Pinpoint the cell where the given text exists, returning its [x, y] midpoint coordinate. 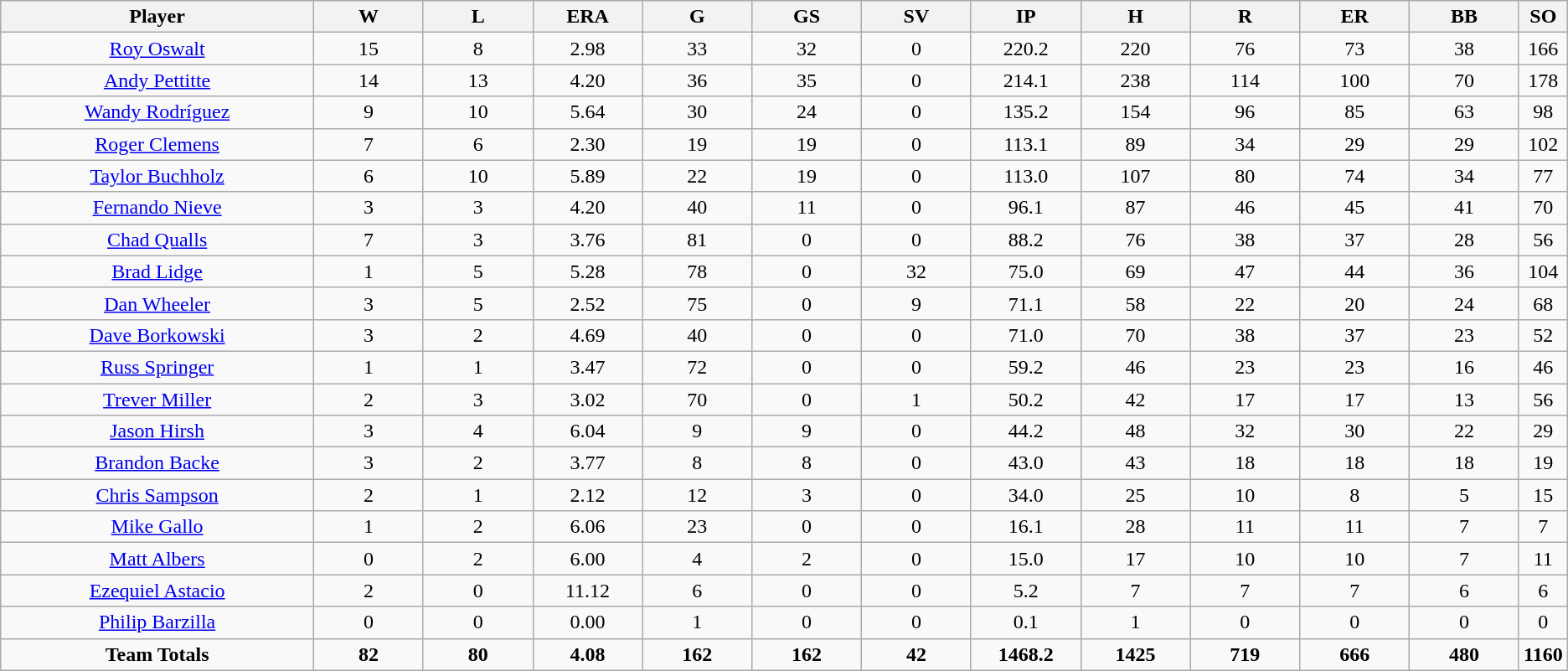
43.0 [1025, 463]
Player [157, 17]
68 [1543, 303]
G [697, 17]
135.2 [1025, 112]
77 [1543, 176]
IP [1025, 17]
Jason Hirsh [157, 431]
H [1136, 17]
3.02 [588, 400]
719 [1245, 654]
73 [1355, 49]
BB [1464, 17]
214.1 [1025, 80]
25 [1136, 495]
75.0 [1025, 271]
96 [1245, 112]
ERA [588, 17]
45 [1355, 208]
114 [1245, 80]
41 [1464, 208]
GS [807, 17]
50.2 [1025, 400]
Mike Gallo [157, 527]
35 [807, 80]
SV [916, 17]
82 [369, 654]
3.76 [588, 240]
47 [1245, 271]
11.12 [588, 591]
178 [1543, 80]
4.08 [588, 654]
52 [1543, 335]
34.0 [1025, 495]
Team Totals [157, 654]
Brandon Backe [157, 463]
16.1 [1025, 527]
59.2 [1025, 367]
4.69 [588, 335]
Fernando Nieve [157, 208]
100 [1355, 80]
0.1 [1025, 622]
72 [697, 367]
87 [1136, 208]
48 [1136, 431]
96.1 [1025, 208]
43 [1136, 463]
Philip Barzilla [157, 622]
Ezequiel Astacio [157, 591]
44 [1355, 271]
Russ Springer [157, 367]
1425 [1136, 654]
Chris Sampson [157, 495]
R [1245, 17]
58 [1136, 303]
14 [369, 80]
107 [1136, 176]
Roger Clemens [157, 144]
Chad Qualls [157, 240]
480 [1464, 654]
Brad Lidge [157, 271]
44.2 [1025, 431]
88.2 [1025, 240]
Matt Albers [157, 559]
3.77 [588, 463]
L [477, 17]
71.0 [1025, 335]
113.0 [1025, 176]
12 [697, 495]
71.1 [1025, 303]
Dan Wheeler [157, 303]
154 [1136, 112]
78 [697, 271]
ER [1355, 17]
5.89 [588, 176]
5.64 [588, 112]
85 [1355, 112]
6.06 [588, 527]
1468.2 [1025, 654]
63 [1464, 112]
220 [1136, 49]
Wandy Rodríguez [157, 112]
Dave Borkowski [157, 335]
2.52 [588, 303]
89 [1136, 144]
20 [1355, 303]
166 [1543, 49]
102 [1543, 144]
6.04 [588, 431]
Trever Miller [157, 400]
69 [1136, 271]
33 [697, 49]
5.2 [1025, 591]
81 [697, 240]
2.98 [588, 49]
3.47 [588, 367]
1160 [1543, 654]
Taylor Buchholz [157, 176]
2.30 [588, 144]
5.28 [588, 271]
220.2 [1025, 49]
Andy Pettitte [157, 80]
666 [1355, 654]
98 [1543, 112]
75 [697, 303]
74 [1355, 176]
0.00 [588, 622]
Roy Oswalt [157, 49]
104 [1543, 271]
2.12 [588, 495]
15.0 [1025, 559]
6.00 [588, 559]
W [369, 17]
238 [1136, 80]
113.1 [1025, 144]
16 [1464, 367]
SO [1543, 17]
